Extract the (X, Y) coordinate from the center of the cell holding the provided text.  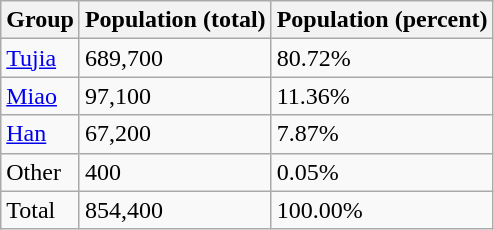
Other (40, 172)
Tujia (40, 58)
Population (percent) (382, 20)
689,700 (175, 58)
0.05% (382, 172)
7.87% (382, 134)
Group (40, 20)
Total (40, 210)
97,100 (175, 96)
Han (40, 134)
11.36% (382, 96)
80.72% (382, 58)
854,400 (175, 210)
Population (total) (175, 20)
400 (175, 172)
100.00% (382, 210)
67,200 (175, 134)
Miao (40, 96)
